Pinpoint the cell where the given text exists, returning its [X, Y] midpoint coordinate. 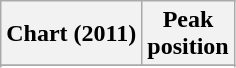
Chart (2011) [72, 34]
Peakposition [188, 34]
